Identify which cell holds the provided text, then report its (x, y) central coordinate. 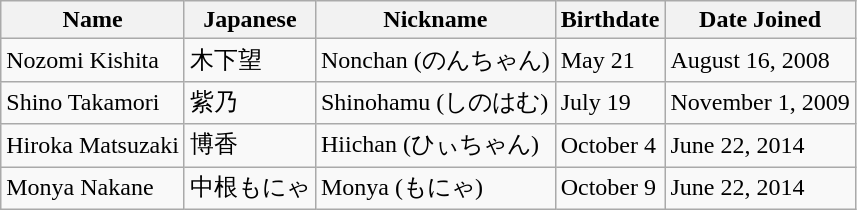
July 19 (610, 102)
October 9 (610, 188)
October 4 (610, 146)
November 1, 2009 (760, 102)
博香 (250, 146)
Monya Nakane (93, 188)
紫乃 (250, 102)
木下望 (250, 60)
Japanese (250, 20)
Hiichan (ひぃちゃん) (435, 146)
May 21 (610, 60)
中根もにゃ (250, 188)
Nonchan (のんちゃん) (435, 60)
August 16, 2008 (760, 60)
Shinohamu (しのはむ) (435, 102)
Shino Takamori (93, 102)
Name (93, 20)
Hiroka Matsuzaki (93, 146)
Nickname (435, 20)
Monya (もにゃ) (435, 188)
Birthdate (610, 20)
Date Joined (760, 20)
Nozomi Kishita (93, 60)
